Output the [x, y] coordinate of the center of the cell containing the given text.  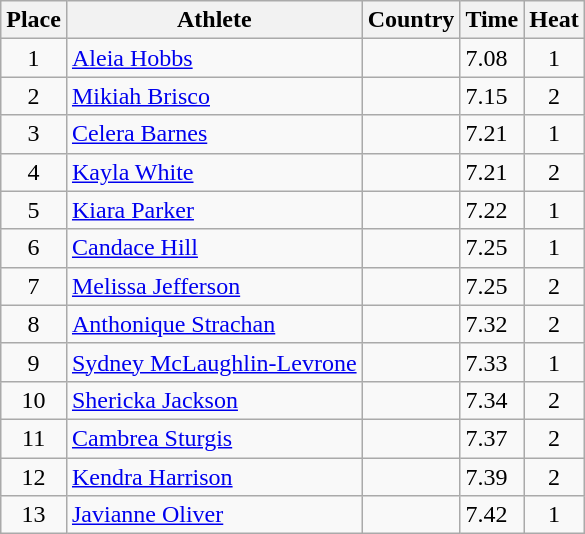
7.33 [492, 362]
Heat [554, 20]
Javianne Oliver [214, 515]
7.32 [492, 324]
Anthonique Strachan [214, 324]
3 [34, 134]
7.42 [492, 515]
7.34 [492, 400]
Country [411, 20]
Cambrea Sturgis [214, 438]
10 [34, 400]
7.08 [492, 58]
9 [34, 362]
11 [34, 438]
6 [34, 248]
13 [34, 515]
Mikiah Brisco [214, 96]
7 [34, 286]
Kiara Parker [214, 210]
5 [34, 210]
7.39 [492, 477]
12 [34, 477]
Kayla White [214, 172]
Aleia Hobbs [214, 58]
7.37 [492, 438]
Candace Hill [214, 248]
Celera Barnes [214, 134]
Melissa Jefferson [214, 286]
4 [34, 172]
7.22 [492, 210]
Shericka Jackson [214, 400]
Athlete [214, 20]
8 [34, 324]
Kendra Harrison [214, 477]
Sydney McLaughlin-Levrone [214, 362]
7.15 [492, 96]
Place [34, 20]
Time [492, 20]
